Extract the [X, Y] coordinate from the center of the cell holding the provided text.  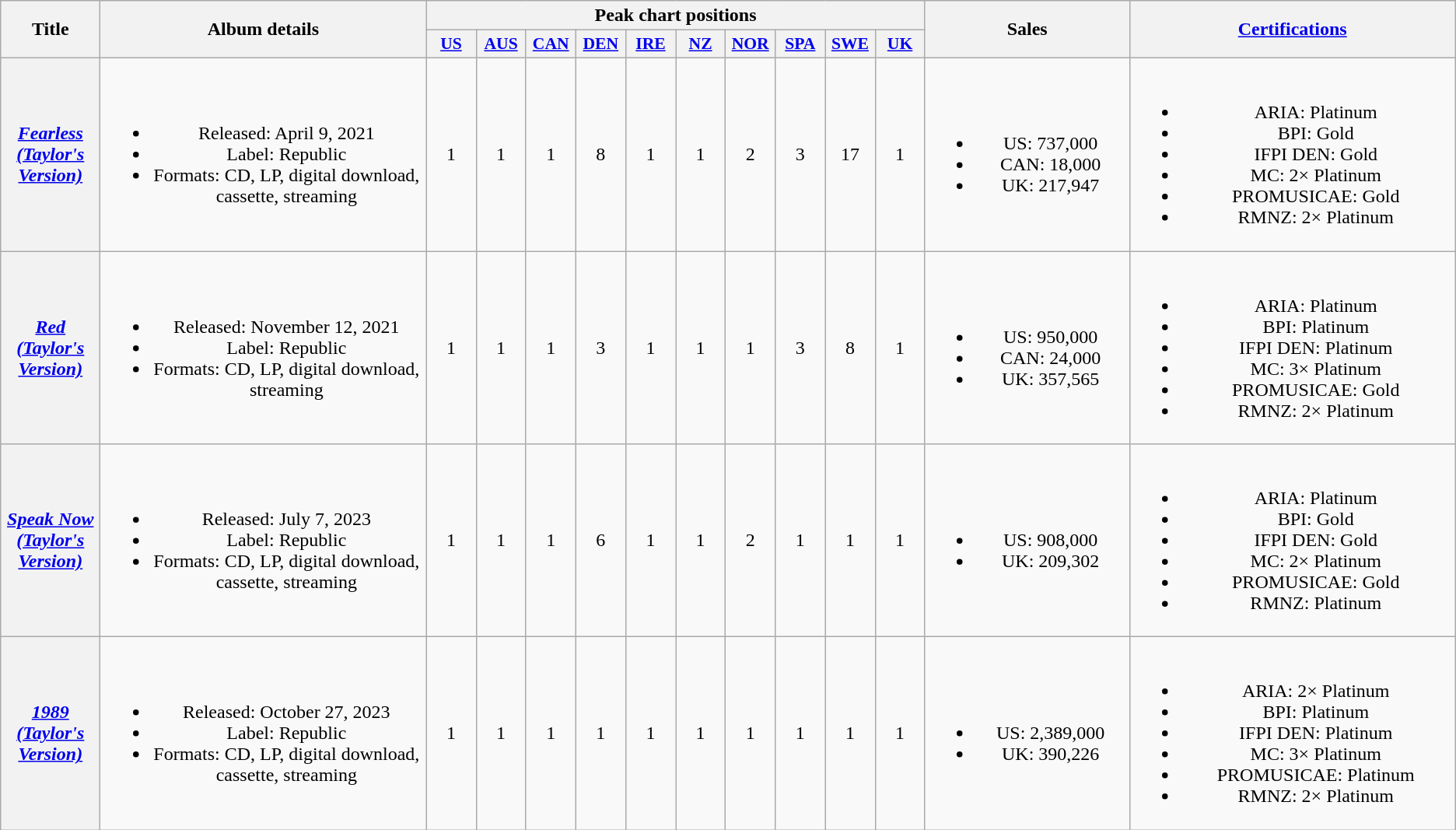
Red (Taylor's Version) [51, 347]
NZ [700, 44]
Released: July 7, 2023Label: RepublicFormats: CD, LP, digital download, cassette, streaming [263, 541]
Released: April 9, 2021Label: RepublicFormats: CD, LP, digital download, cassette, streaming [263, 154]
CAN [551, 44]
IRE [650, 44]
ARIA: PlatinumBPI: GoldIFPI DEN: GoldMC: 2× PlatinumPROMUSICAE: GoldRMNZ: Platinum [1293, 541]
US: 2,389,000UK: 390,226 [1027, 734]
US: 737,000CAN: 18,000UK: 217,947 [1027, 154]
UK [900, 44]
ARIA: PlatinumBPI: PlatinumIFPI DEN: PlatinumMC: 3× PlatinumPROMUSICAE: GoldRMNZ: 2× Platinum [1293, 347]
Speak Now (Taylor's Version) [51, 541]
SWE [850, 44]
ARIA: PlatinumBPI: GoldIFPI DEN: GoldMC: 2× PlatinumPROMUSICAE: GoldRMNZ: 2× Platinum [1293, 154]
AUS [501, 44]
Sales [1027, 30]
Peak chart positions [675, 16]
US: 950,000CAN: 24,000UK: 357,565 [1027, 347]
17 [850, 154]
US [451, 44]
Title [51, 30]
Released: October 27, 2023Label: RepublicFormats: CD, LP, digital download, cassette, streaming [263, 734]
ARIA: 2× PlatinumBPI: PlatinumIFPI DEN: PlatinumMC: 3× PlatinumPROMUSICAE: PlatinumRMNZ: 2× Platinum [1293, 734]
DEN [600, 44]
6 [600, 541]
Released: November 12, 2021Label: RepublicFormats: CD, LP, digital download, streaming [263, 347]
Fearless (Taylor's Version) [51, 154]
1989 (Taylor's Version) [51, 734]
Album details [263, 30]
US: 908,000UK: 209,302 [1027, 541]
Certifications [1293, 30]
NOR [751, 44]
SPA [800, 44]
